Provide the [x, y] coordinate of the cell's center where the given text is located.  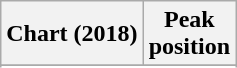
Chart (2018) [72, 34]
Peak position [189, 34]
